Search for the cell housing the specified text and yield its [x, y] center coordinate. 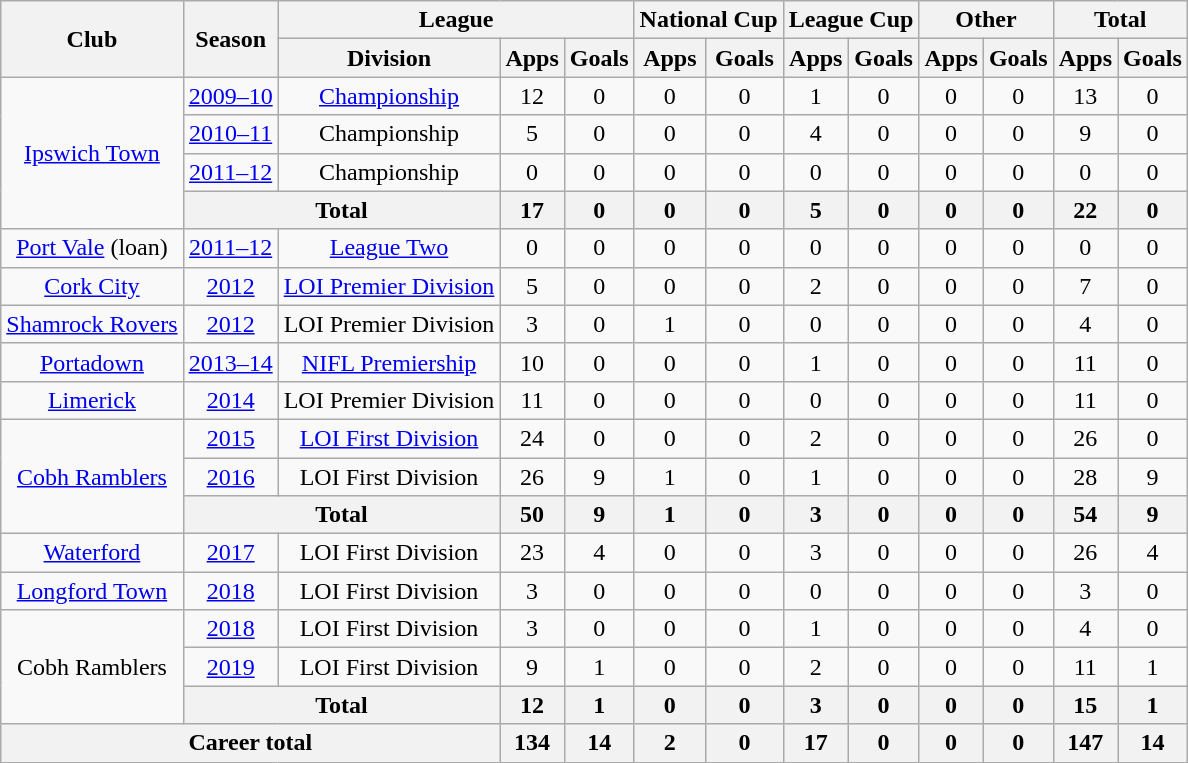
147 [1085, 743]
Career total [250, 743]
2013–14 [230, 362]
50 [532, 515]
Division [389, 58]
Club [92, 39]
Port Vale (loan) [92, 248]
NIFL Premiership [389, 362]
28 [1085, 477]
Waterford [92, 553]
2015 [230, 438]
13 [1085, 96]
Longford Town [92, 591]
15 [1085, 705]
League Two [389, 248]
24 [532, 438]
2016 [230, 477]
54 [1085, 515]
Season [230, 39]
Other [986, 20]
Limerick [92, 400]
National Cup [708, 20]
2009–10 [230, 96]
2010–11 [230, 134]
10 [532, 362]
League Cup [851, 20]
Ipswich Town [92, 153]
Cork City [92, 286]
22 [1085, 210]
2019 [230, 667]
23 [532, 553]
2014 [230, 400]
7 [1085, 286]
Portadown [92, 362]
134 [532, 743]
2017 [230, 553]
Shamrock Rovers [92, 324]
League [456, 20]
